Return the [x, y] coordinate for the center point of the cell that contains the specified text.  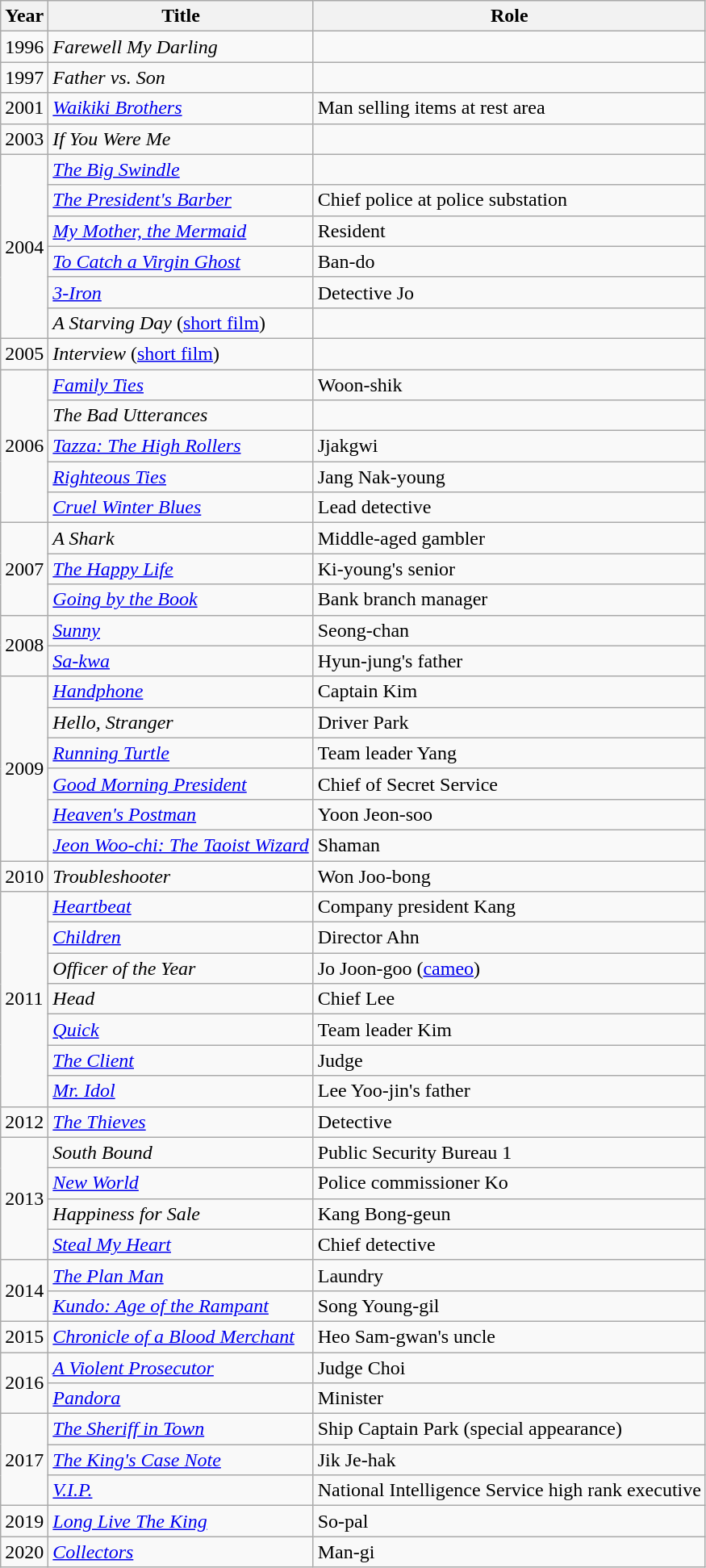
Chief of Secret Service [509, 784]
Jo Joon-goo (cameo) [509, 968]
Judge [509, 1060]
A Violent Prosecutor [181, 1368]
Year [24, 16]
Minister [509, 1399]
Hello, Stranger [181, 722]
Jjakgwi [509, 446]
Chief detective [509, 1244]
To Catch a Virgin Ghost [181, 261]
Laundry [509, 1275]
Troubleshooter [181, 876]
Judge Choi [509, 1368]
2012 [24, 1122]
Children [181, 938]
Happiness for Sale [181, 1214]
South Bound [181, 1152]
National Intelligence Service high rank executive [509, 1491]
Seong-chan [509, 630]
Kang Bong-geun [509, 1214]
Middle-aged gambler [509, 538]
Captain Kim [509, 692]
Chronicle of a Blood Merchant [181, 1336]
Hyun-jung's father [509, 661]
3-Iron [181, 292]
Role [509, 16]
Company president Kang [509, 907]
2008 [24, 646]
New World [181, 1183]
V.I.P. [181, 1491]
Team leader Kim [509, 1030]
Police commissioner Ko [509, 1183]
The Client [181, 1060]
Bank branch manager [509, 600]
Sa-kwa [181, 661]
2006 [24, 446]
My Mother, the Mermaid [181, 231]
Director Ahn [509, 938]
Righteous Ties [181, 477]
2011 [24, 999]
Good Morning President [181, 784]
Farewell My Darling [181, 47]
2003 [24, 139]
Family Ties [181, 385]
The Sheriff in Town [181, 1429]
Title [181, 16]
Shaman [509, 845]
Cruel Winter Blues [181, 508]
2005 [24, 353]
Pandora [181, 1399]
Father vs. Son [181, 77]
2013 [24, 1198]
Chief police at police substation [509, 200]
Man-gi [509, 1552]
Interview (short film) [181, 353]
Running Turtle [181, 753]
Ship Captain Park (special appearance) [509, 1429]
Song Young-gil [509, 1306]
The Big Swindle [181, 169]
Kundo: Age of the Rampant [181, 1306]
Yoon Jeon-soo [509, 814]
2009 [24, 768]
Jeon Woo-chi: The Taoist Wizard [181, 845]
1997 [24, 77]
Going by the Book [181, 600]
The Plan Man [181, 1275]
Heo Sam-gwan's uncle [509, 1336]
Heartbeat [181, 907]
Chief Lee [509, 999]
Woon-shik [509, 385]
If You Were Me [181, 139]
Won Joo-bong [509, 876]
Detective Jo [509, 292]
A Shark [181, 538]
2010 [24, 876]
2016 [24, 1383]
Public Security Bureau 1 [509, 1152]
Lead detective [509, 508]
The Bad Utterances [181, 416]
Long Live The King [181, 1521]
2019 [24, 1521]
2004 [24, 246]
Jang Nak-young [509, 477]
Officer of the Year [181, 968]
2020 [24, 1552]
The Happy Life [181, 569]
2001 [24, 108]
Ban-do [509, 261]
Steal My Heart [181, 1244]
Tazza: The High Rollers [181, 446]
Team leader Yang [509, 753]
Head [181, 999]
Detective [509, 1122]
A Starving Day (short film) [181, 323]
The Thieves [181, 1122]
1996 [24, 47]
Resident [509, 231]
Heaven's Postman [181, 814]
2017 [24, 1460]
2015 [24, 1336]
2014 [24, 1290]
Collectors [181, 1552]
Driver Park [509, 722]
Waikiki Brothers [181, 108]
Jik Je-hak [509, 1460]
Mr. Idol [181, 1091]
Handphone [181, 692]
Quick [181, 1030]
Lee Yoo-jin's father [509, 1091]
So-pal [509, 1521]
Sunny [181, 630]
The President's Barber [181, 200]
2007 [24, 569]
Ki-young's senior [509, 569]
The King's Case Note [181, 1460]
Man selling items at rest area [509, 108]
